Capture the cell that displays the provided text and extract its (x, y) central coordinate. 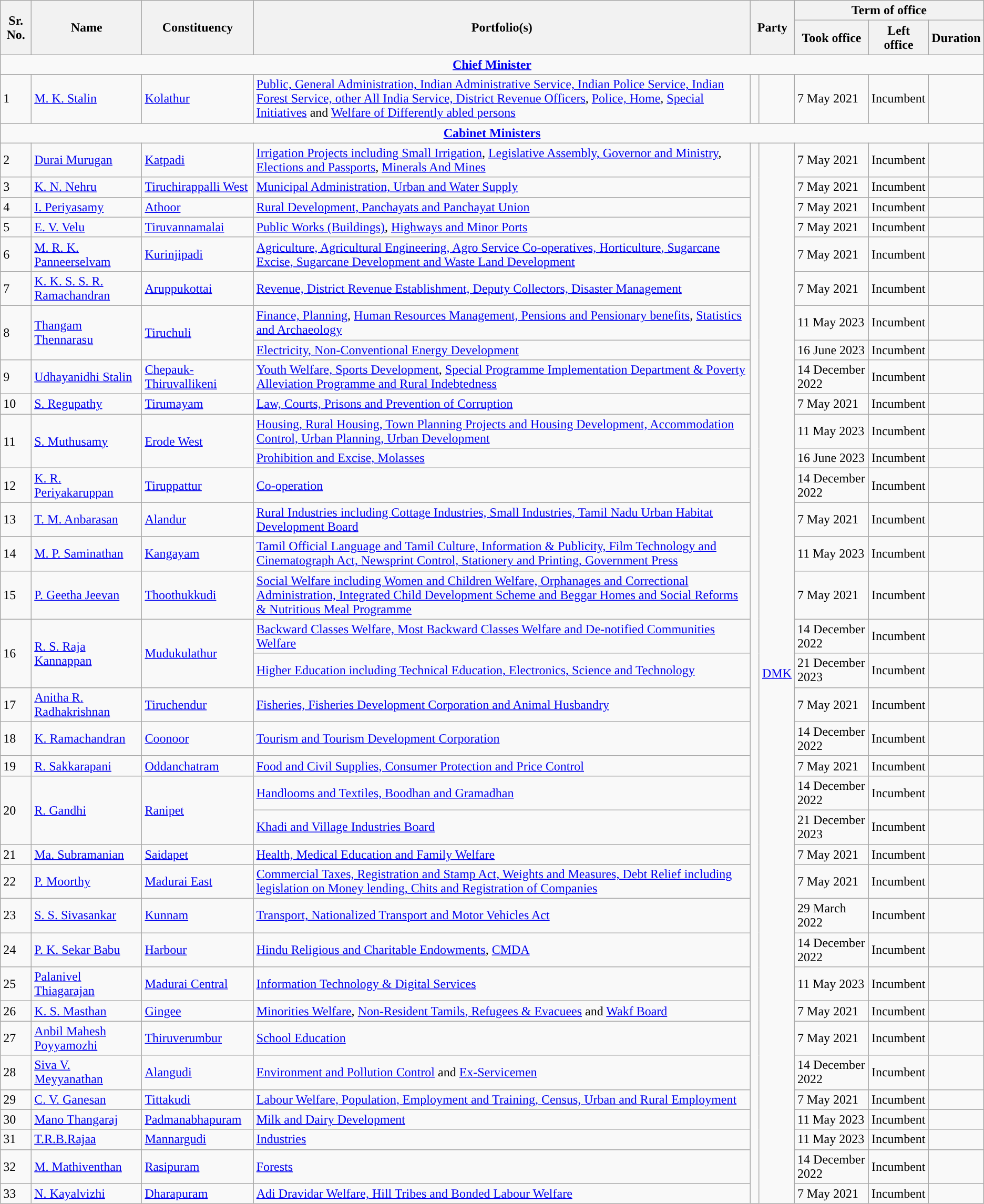
Alandur (198, 519)
M. Mathiventhan (87, 1167)
Term of office (889, 11)
R. S. Raja Kannappan (87, 653)
Gingee (198, 1011)
Anitha R. Radhakrishnan (87, 704)
Ma. Subramanian (87, 854)
1 (16, 99)
S. S. Sivasankar (87, 915)
Prohibition and Excise, Molasses (501, 458)
12 (16, 486)
S. Regupathy (87, 404)
3 (16, 187)
T.R.B.Rajaa (87, 1139)
Forests (501, 1167)
15 (16, 595)
Labour Welfare, Population, Employment and Training, Census, Urban and Rural Employment (501, 1099)
Food and Civil Supplies, Consumer Protection and Price Control (501, 766)
Duration (956, 38)
Environment and Pollution Control and Ex-Servicemen (501, 1072)
27 (16, 1038)
Palanivel Thiagarajan (87, 984)
School Education (501, 1038)
Dharapuram (198, 1193)
11 (16, 441)
26 (16, 1011)
Katpadi (198, 160)
32 (16, 1167)
T. M. Anbarasan (87, 519)
N. Kayalvizhi (87, 1193)
14 (16, 554)
Kangayam (198, 554)
E. V. Velu (87, 227)
Youth Welfare, Sports Development, Special Programme Implementation Department & Poverty Alleviation Programme and Rural Indebtedness (501, 377)
Higher Education including Technical Education, Electronics, Science and Technology (501, 671)
S. Muthusamy (87, 441)
Took office (832, 38)
13 (16, 519)
Milk and Dairy Development (501, 1119)
Adi Dravidar Welfare, Hill Tribes and Bonded Labour Welfare (501, 1193)
Rural Development, Panchayats and Panchayat Union (501, 207)
Portfolio(s) (501, 27)
Fisheries, Fisheries Development Corporation and Animal Husbandry (501, 704)
Siva V. Meyyanathan (87, 1072)
Sr. No. (16, 27)
Erode West (198, 441)
Aruppukottai (198, 288)
8 (16, 332)
Tittakudi (198, 1099)
Backward Classes Welfare, Most Backward Classes Welfare and De-notified Communities Welfare (501, 636)
Harbour (198, 950)
Tirumayam (198, 404)
Hindu Religious and Charitable Endowments, CMDA (501, 950)
Cabinet Ministers (492, 133)
2 (16, 160)
K. Ramachandran (87, 739)
Coonoor (198, 739)
Revenue, District Revenue Establishment, Deputy Collectors, Disaster Management (501, 288)
22 (16, 882)
24 (16, 950)
Madurai Central (198, 984)
Rural Industries including Cottage Industries, Small Industries, Tamil Nadu Urban Habitat Development Board (501, 519)
17 (16, 704)
10 (16, 404)
Tiruvannamalai (198, 227)
28 (16, 1072)
Constituency (198, 27)
K. S. Masthan (87, 1011)
Transport, Nationalized Transport and Motor Vehicles Act (501, 915)
Information Technology & Digital Services (501, 984)
Electricity, Non-Conventional Energy Development (501, 349)
23 (16, 915)
21 (16, 854)
Alangudi (198, 1072)
Left office (898, 38)
Ranipet (198, 810)
Anbil Mahesh Poyyamozhi (87, 1038)
Industries (501, 1139)
33 (16, 1193)
31 (16, 1139)
Minorities Welfare, Non-Resident Tamils, Refugees & Evacuees and Wakf Board (501, 1011)
4 (16, 207)
C. V. Ganesan (87, 1099)
Public Works (Buildings), Highways and Minor Ports (501, 227)
Tiruppattur (198, 486)
K. N. Nehru (87, 187)
Udhayanidhi Stalin (87, 377)
19 (16, 766)
Party (772, 27)
Mudukulathur (198, 653)
Finance, Planning, Human Resources Management, Pensions and Pensionary benefits, Statistics and Archaeology (501, 323)
29 (16, 1099)
Chief Minister (492, 65)
16 (16, 653)
Kurinjipadi (198, 254)
Madurai East (198, 882)
Handlooms and Textiles, Boodhan and Gramadhan (501, 793)
K. R. Periyakaruppan (87, 486)
I. Periyasamy (87, 207)
P. Geetha Jeevan (87, 595)
18 (16, 739)
M. P. Saminathan (87, 554)
Housing, Rural Housing, Town Planning Projects and Housing Development, Accommodation Control, Urban Planning, Urban Development (501, 431)
Tourism and Tourism Development Corporation (501, 739)
R. Gandhi (87, 810)
Name (87, 27)
25 (16, 984)
Thiruverumbur (198, 1038)
Rasipuram (198, 1167)
Saidapet (198, 854)
Tiruchuli (198, 332)
6 (16, 254)
Municipal Administration, Urban and Water Supply (501, 187)
Padmanabhapuram (198, 1119)
9 (16, 377)
DMK (777, 673)
M. R. K. Panneerselvam (87, 254)
Co-operation (501, 486)
Irrigation Projects including Small Irrigation, Legislative Assembly, Governor and Ministry, Elections and Passports, Minerals And Mines (501, 160)
Thoothukkudi (198, 595)
Khadi and Village Industries Board (501, 827)
Kunnam (198, 915)
K. K. S. S. R. Ramachandran (87, 288)
Oddanchatram (198, 766)
Agriculture, Agricultural Engineering, Agro Service Co-operatives, Horticulture, Sugarcane Excise, Sugarcane Development and Waste Land Development (501, 254)
20 (16, 810)
Mannargudi (198, 1139)
30 (16, 1119)
P. K. Sekar Babu (87, 950)
5 (16, 227)
Thangam Thennarasu (87, 332)
29 March 2022 (832, 915)
Tiruchirappalli West (198, 187)
Durai Murugan (87, 160)
Athoor (198, 207)
Mano Thangaraj (87, 1119)
Law, Courts, Prisons and Prevention of Corruption (501, 404)
7 (16, 288)
P. Moorthy (87, 882)
M. K. Stalin (87, 99)
R. Sakkarapani (87, 766)
Health, Medical Education and Family Welfare (501, 854)
Tiruchendur (198, 704)
Kolathur (198, 99)
Chepauk-Thiruvallikeni (198, 377)
